Determine the (X, Y) coordinate at the center of the cell enclosing the given text.  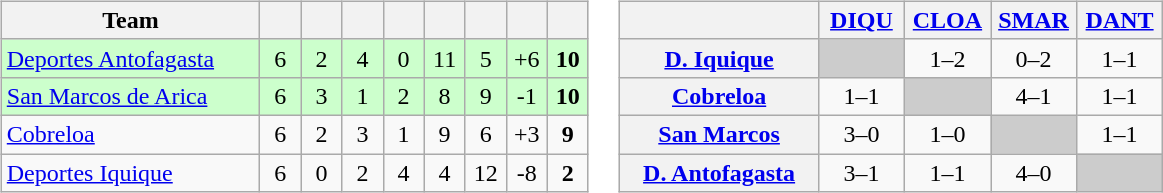
0–2 (1033, 58)
3–0 (861, 134)
1–0 (947, 134)
5 (486, 58)
D. Iquique (720, 58)
DIQU (861, 20)
4–0 (1033, 173)
8 (444, 96)
11 (444, 58)
1–2 (947, 58)
12 (486, 173)
Team (130, 20)
4–1 (1033, 96)
SMAR (1033, 20)
San Marcos de Arica (130, 96)
Deportes Iquique (130, 173)
3–1 (861, 173)
+6 (526, 58)
+3 (526, 134)
D. Antofagasta (720, 173)
San Marcos (720, 134)
CLOA (947, 20)
DANT (1120, 20)
-8 (526, 173)
-1 (526, 96)
Deportes Antofagasta (130, 58)
